Return (x, y) of the center of cell containing provided text 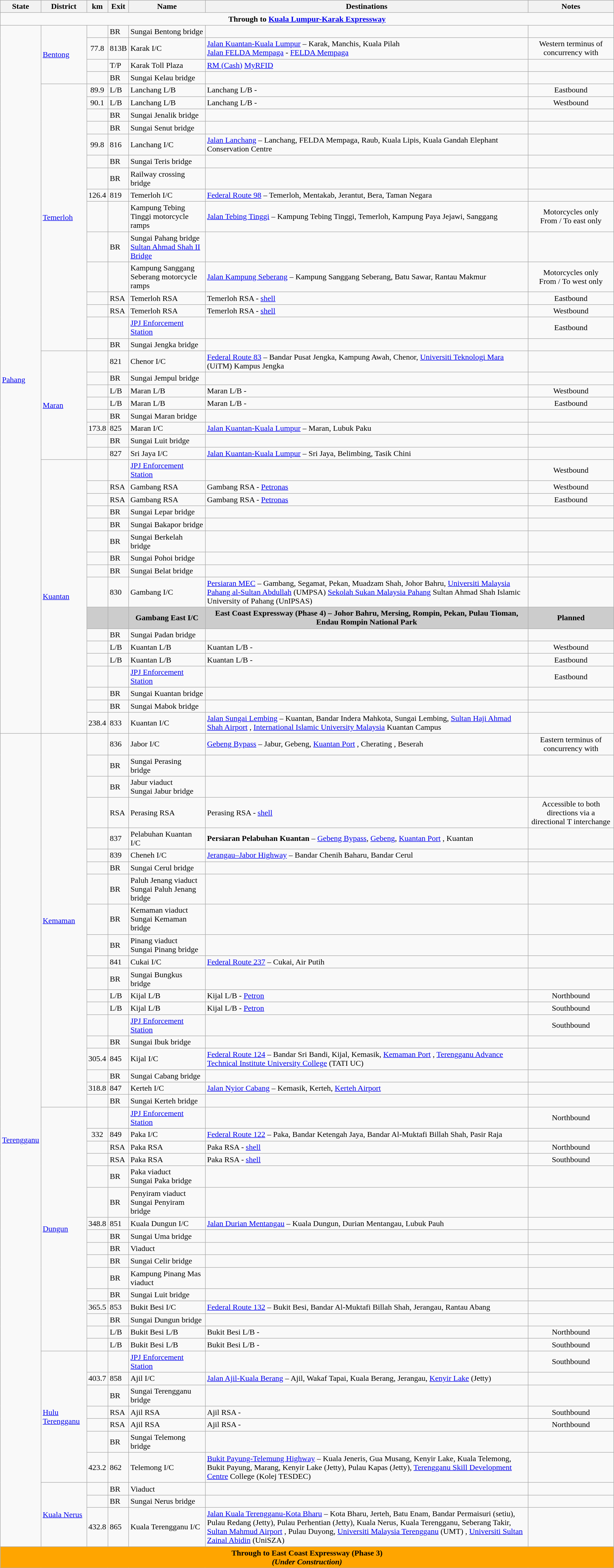
836 (118, 744)
Maran (64, 405)
Kampung Pinang Mas viaduct (167, 1278)
Sungai Teris bridge (167, 161)
Jalan Kuantan-Kuala Lumpur – Maran, Lubuk Paku (367, 428)
Federal Route 122 – Paka, Bandar Ketengah Jaya, Bandar Al-Muktafi Billah Shah, Pasir Raja (367, 1135)
Hulu Terengganu (64, 1417)
Kerteh I/C (167, 1088)
Kampung Tebing Tinggi motorcycle ramps (167, 217)
Planned (571, 618)
Sungai Uma bridge (167, 1236)
332 (97, 1135)
Sungai Berkelah bridge (167, 542)
Federal Route 124 – Bandar Sri Bandi, Kijal, Kemasik, Kemaman Port , Terengganu Advance Technical Institute University College (TATI UC) (367, 1059)
Gambang East I/C (167, 618)
Sungai Telemong bridge (167, 1442)
Kemaman viaductSungai Kemaman bridge (167, 919)
Sungai Dungun bridge (167, 1320)
Sungai Bakapor bridge (167, 525)
Dungun (64, 1229)
Motorcycles onlyFrom / To east only (571, 217)
Temerloh I/C (167, 195)
Jerangau–Jabor Highway – Bandar Chenih Baharu, Bandar Cerul (367, 855)
845 (118, 1059)
Penyiram viaductSungai Penyiram bridge (167, 1202)
126.4 (97, 195)
Through to Kuala Lumpur-Karak Expressway (307, 19)
89.9 (97, 90)
Cukai I/C (167, 962)
865 (118, 1527)
837 (118, 839)
RM (Cash) MyRFID (367, 65)
847 (118, 1088)
Sungai Cerul bridge (167, 868)
State (21, 7)
858 (118, 1379)
853 (118, 1307)
813B (118, 49)
Western terminus of concurrency with (571, 49)
Bukit Besi I/C (167, 1307)
Kuala Nerus (64, 1515)
Karak Toll Plaza (167, 65)
Telemong I/C (167, 1467)
Ajil I/C (167, 1379)
Sungai Pohoi bridge (167, 558)
833 (118, 723)
District (64, 7)
Maran I/C (167, 428)
Kemaman (64, 921)
77.8 (97, 49)
Pelabuhan Kuantan I/C (167, 839)
432.8 (97, 1527)
Terengganu (21, 1140)
Jalan Ajil-Kuala Berang – Ajil, Wakaf Tapai, Kuala Berang, Jerangau, Kenyir Lake (Jetty) (367, 1379)
348.8 (97, 1223)
Cheneh I/C (167, 855)
305.4 (97, 1059)
Sungai Mabok bridge (167, 706)
Gebeng Bypass – Jabur, Gebeng, Kuantan Port , Cherating , Beserah (367, 744)
Sungai Jenalik bridge (167, 115)
Paka viaductSungai Paka bridge (167, 1176)
Perasing RSA - shell (367, 813)
Kuala Dungun I/C (167, 1223)
Pinang viaductSungai Pinang bridge (167, 945)
Sungai Kerteh bridge (167, 1101)
423.2 (97, 1467)
Jalan Nyior Cabang – Kemasik, Kerteh, Kerteh Airport (367, 1088)
819 (118, 195)
Motorcycles onlyFrom / To west only (571, 277)
816 (118, 144)
Jalan Tebing Tinggi – Kampung Tebing Tinggi, Temerloh, Kampung Paya Jejawi, Sanggang (367, 217)
Exit (118, 7)
Sungai Lepar bridge (167, 512)
Kuantan I/C (167, 723)
Gambang I/C (167, 592)
839 (118, 855)
Paluh Jenang viaductSungai Paluh Jenang bridge (167, 889)
830 (118, 592)
Sungai Maran bridge (167, 416)
Jalan Kuantan-Kuala Lumpur – Karak, Manchis, Kuala Pilah Jalan FELDA Mempaga - FELDA Mempaga (367, 49)
90.1 (97, 103)
Sungai Kuantan bridge (167, 693)
Sungai Terengganu bridge (167, 1395)
Sungai Ibuk bridge (167, 1042)
Lanchang I/C (167, 144)
365.5 (97, 1307)
Sungai Senut bridge (167, 128)
Sungai Padan bridge (167, 635)
Sungai Jengka bridge (167, 345)
841 (118, 962)
Chenor I/C (167, 361)
Paka I/C (167, 1135)
Sungai Bentong bridge (167, 31)
Karak I/C (167, 49)
km (97, 7)
825 (118, 428)
Sungai Cabang bridge (167, 1076)
Kuantan (64, 597)
Pahang (21, 380)
Bentong (64, 54)
Eastern terminus of concurrency with (571, 744)
Jabor I/C (167, 744)
Sungai Belat bridge (167, 571)
Destinations (367, 7)
Sungai Bungkus bridge (167, 979)
Sungai Kelau bridge (167, 78)
East Coast Expressway (Phase 4) – Johor Bahru, Mersing, Rompin, Pekan, Pulau Tioman, Endau Rompin National Park (367, 618)
Sungai Jempul bridge (167, 378)
Sungai Pahang bridgeSultan Ahmad Shah II Bridge (167, 247)
Kijal I/C (167, 1059)
Kuala Terengganu I/C (167, 1527)
173.8 (97, 428)
Perasing RSA (167, 813)
T/P (118, 65)
Sungai Nerus bridge (167, 1501)
827 (118, 453)
Temerloh (64, 217)
Jalan Kuantan-Kuala Lumpur – Sri Jaya, Belimbing, Tasik Chini (367, 453)
Sungai Celir bridge (167, 1261)
Sri Jaya I/C (167, 453)
Federal Route 98 – Temerloh, Mentakab, Jerantut, Bera, Taman Negara (367, 195)
Name (167, 7)
Railway crossing bridge (167, 178)
Through to East Coast Expressway (Phase 3)(Under Construction) (307, 1557)
Federal Route 237 – Cukai, Air Putih (367, 962)
Federal Route 83 – Bandar Pusat Jengka, Kampung Awah, Chenor, Universiti Teknologi Mara (UiTM) Kampus Jengka (367, 361)
Jabur viaductSungai Jabur bridge (167, 787)
849 (118, 1135)
Accessible to both directions via a directional T interchange (571, 813)
Persiaran Pelabuhan Kuantan – Gebeng Bypass, Gebeng, Kuantan Port , Kuantan (367, 839)
Sungai Perasing bridge (167, 766)
Federal Route 132 – Bukit Besi, Bandar Al-Muktafi Billah Shah, Jerangau, Rantau Abang (367, 1307)
Jalan Lanchang – Lanchang, FELDA Mempaga, Raub, Kuala Lipis, Kuala Gandah Elephant Conservation Centre (367, 144)
403.7 (97, 1379)
851 (118, 1223)
Jalan Durian Mentangau – Kuala Dungun, Durian Mentangau, Lubuk Pauh (367, 1223)
Jalan Kampung Seberang – Kampung Sanggang Seberang, Batu Sawar, Rantau Makmur (367, 277)
Notes (571, 7)
99.8 (97, 144)
238.4 (97, 723)
862 (118, 1467)
821 (118, 361)
Kampung Sanggang Seberang motorcycle ramps (167, 277)
318.8 (97, 1088)
